Identify which cell holds the provided text, then report its [X, Y] central coordinate. 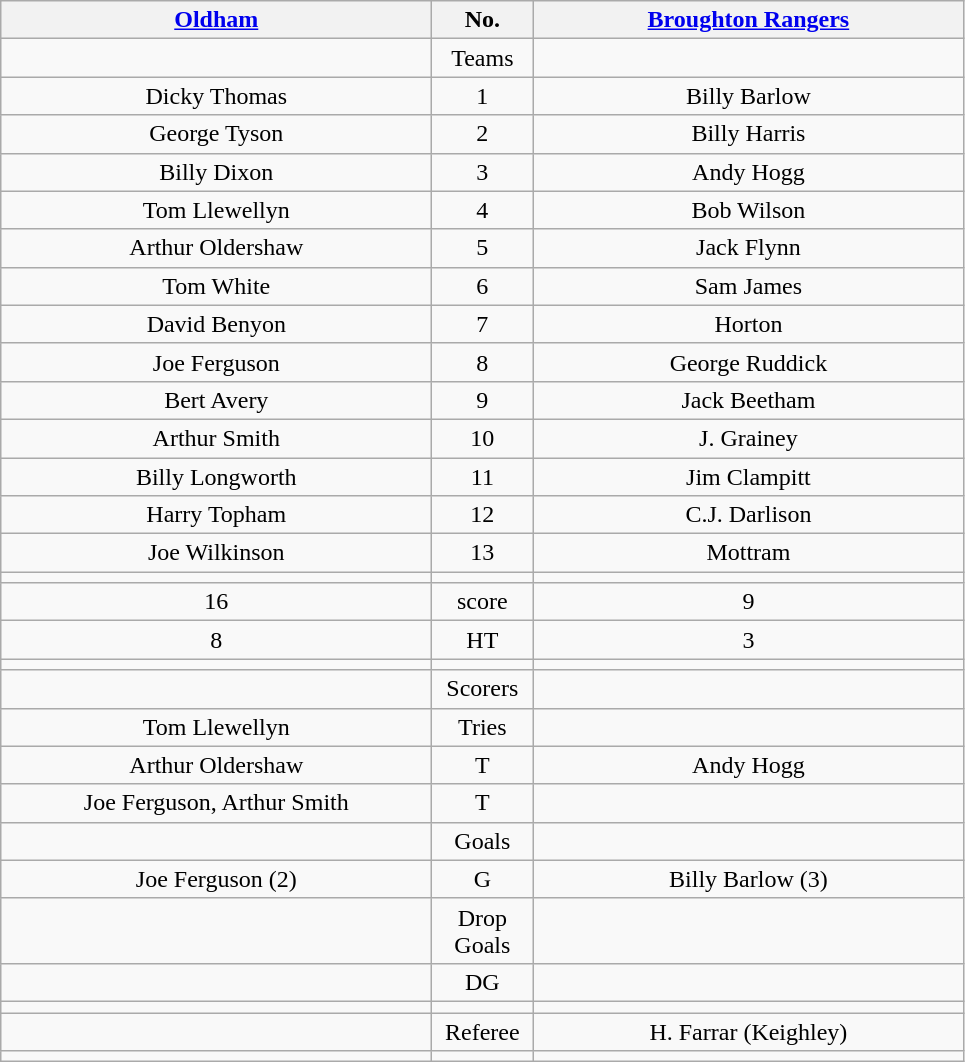
George Ruddick [748, 362]
Drop Goals [482, 930]
Joe Ferguson [216, 362]
10 [482, 438]
Scorers [482, 689]
J. Grainey [748, 438]
16 [216, 602]
Jack Flynn [748, 248]
13 [482, 553]
Sam James [748, 286]
H. Farrar (Keighley) [748, 1031]
Billy Harris [748, 134]
Horton [748, 324]
Bob Wilson [748, 210]
Billy Barlow [748, 96]
Bert Avery [216, 400]
Billy Barlow (3) [748, 879]
Tom White [216, 286]
Harry Topham [216, 515]
G [482, 879]
Jack Beetham [748, 400]
2 [482, 134]
Arthur Smith [216, 438]
score [482, 602]
4 [482, 210]
Billy Longworth [216, 477]
Referee [482, 1031]
Jim Clampitt [748, 477]
Joe Wilkinson [216, 553]
Mottram [748, 553]
Joe Ferguson, Arthur Smith [216, 803]
Broughton Rangers [748, 20]
12 [482, 515]
Billy Dixon [216, 172]
C.J. Darlison [748, 515]
11 [482, 477]
No. [482, 20]
6 [482, 286]
DG [482, 982]
5 [482, 248]
HT [482, 640]
David Benyon [216, 324]
Teams [482, 58]
Tries [482, 727]
1 [482, 96]
Joe Ferguson (2) [216, 879]
Goals [482, 841]
George Tyson [216, 134]
Oldham [216, 20]
Dicky Thomas [216, 96]
7 [482, 324]
